Identify which cell holds the provided text, then report its (X, Y) central coordinate. 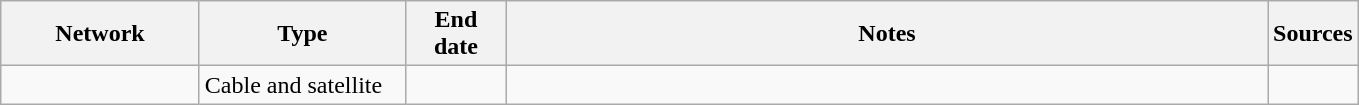
Notes (886, 34)
Cable and satellite (302, 85)
Sources (1314, 34)
Network (100, 34)
End date (456, 34)
Type (302, 34)
